Pinpoint the cell where the given text exists, returning its [x, y] midpoint coordinate. 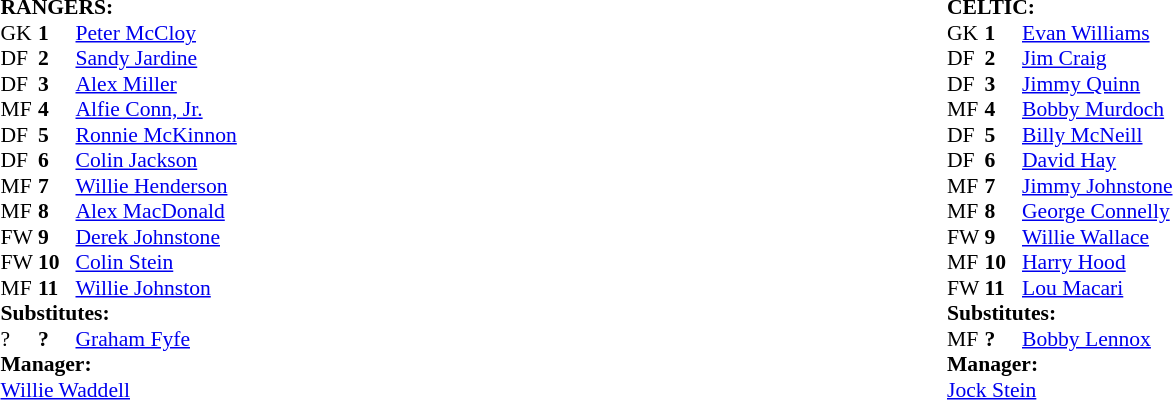
Harry Hood [1098, 263]
Alex MacDonald [156, 211]
Jimmy Quinn [1098, 84]
Colin Jackson [156, 161]
Graham Fyfe [156, 339]
Peter McCloy [156, 33]
Willie Henderson [156, 186]
Willie Wallace [1098, 237]
Alfie Conn, Jr. [156, 109]
Jimmy Johnstone [1098, 186]
Bobby Murdoch [1098, 109]
George Connelly [1098, 211]
Evan Williams [1098, 33]
Jim Craig [1098, 59]
Lou Macari [1098, 288]
Ronnie McKinnon [156, 135]
David Hay [1098, 161]
Derek Johnstone [156, 237]
Alex Miller [156, 84]
Willie Johnston [156, 288]
Sandy Jardine [156, 59]
Colin Stein [156, 263]
Bobby Lennox [1098, 339]
Billy McNeill [1098, 135]
